Scan for the cell matching the given text and deliver its (x, y) coordinate at center. 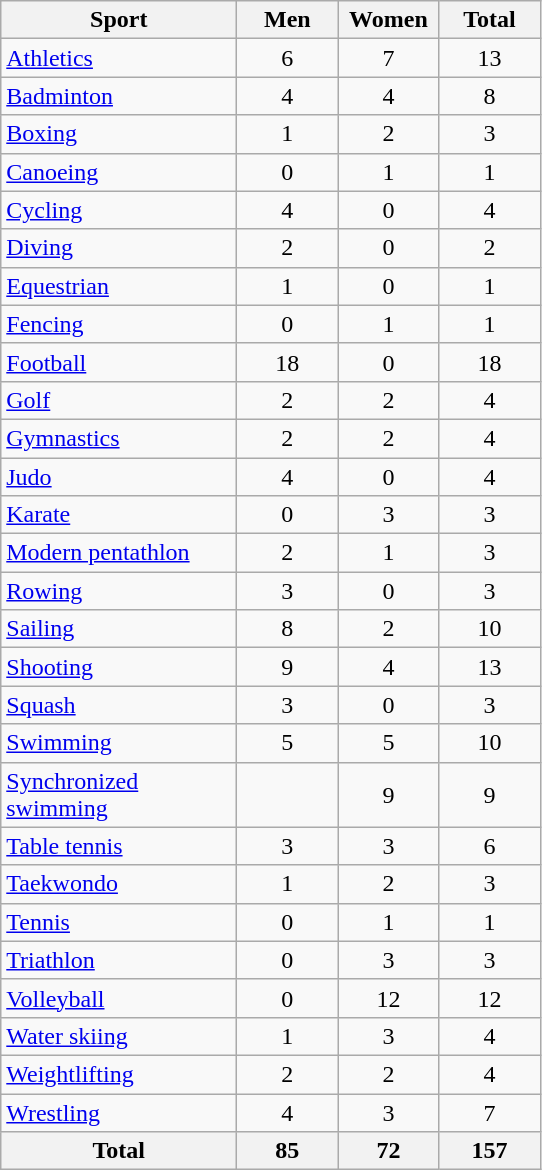
Taekwondo (119, 884)
Sailing (119, 629)
Table tennis (119, 846)
Gymnastics (119, 438)
157 (490, 1151)
Fencing (119, 324)
Men (288, 20)
Squash (119, 705)
Rowing (119, 591)
Shooting (119, 667)
85 (288, 1151)
Modern pentathlon (119, 553)
Volleyball (119, 998)
Canoeing (119, 172)
Athletics (119, 58)
Equestrian (119, 286)
Wrestling (119, 1113)
Weightlifting (119, 1074)
Karate (119, 515)
Diving (119, 248)
72 (388, 1151)
Golf (119, 400)
Water skiing (119, 1036)
Judo (119, 477)
Swimming (119, 743)
Synchronized swimming (119, 794)
Boxing (119, 134)
Triathlon (119, 960)
Women (388, 20)
Sport (119, 20)
Tennis (119, 922)
Cycling (119, 210)
Football (119, 362)
Badminton (119, 96)
